Scan for the cell matching the given text and deliver its [X, Y] coordinate at center. 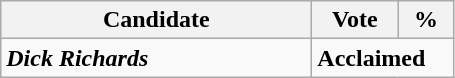
Dick Richards [156, 58]
Acclaimed [383, 58]
% [426, 20]
Vote [355, 20]
Candidate [156, 20]
